Locate the cell with the specified text and output its [X, Y] center coordinate. 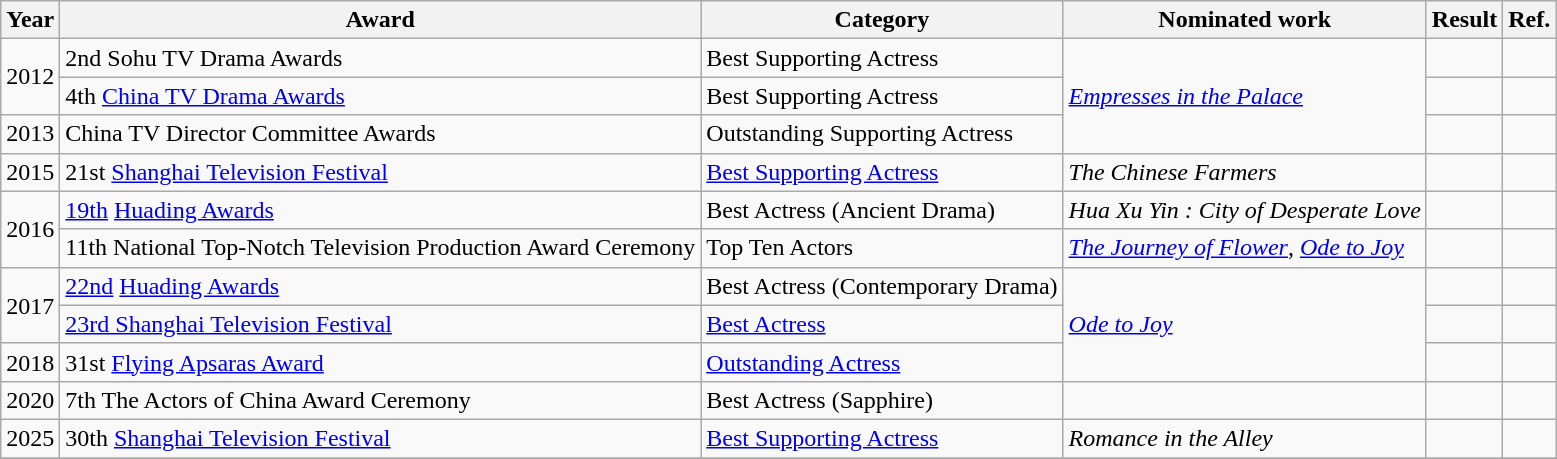
30th Shanghai Television Festival [380, 438]
Best Actress (Sapphire) [882, 400]
Category [882, 20]
7th The Actors of China Award Ceremony [380, 400]
Year [30, 20]
Best Actress (Ancient Drama) [882, 210]
2012 [30, 77]
2020 [30, 400]
2017 [30, 305]
China TV Director Committee Awards [380, 134]
Outstanding Supporting Actress [882, 134]
Result [1464, 20]
Hua Xu Yin : City of Desperate Love [1244, 210]
The Chinese Farmers [1244, 172]
Ode to Joy [1244, 324]
11th National Top-Notch Television Production Award Ceremony [380, 248]
The Journey of Flower, Ode to Joy [1244, 248]
22nd Huading Awards [380, 286]
2015 [30, 172]
Best Actress (Contemporary Drama) [882, 286]
23rd Shanghai Television Festival [380, 324]
21st Shanghai Television Festival [380, 172]
31st Flying Apsaras Award [380, 362]
2025 [30, 438]
Outstanding Actress [882, 362]
Romance in the Alley [1244, 438]
Top Ten Actors [882, 248]
Ref. [1530, 20]
Empresses in the Palace [1244, 96]
Award [380, 20]
2018 [30, 362]
2013 [30, 134]
4th China TV Drama Awards [380, 96]
Best Actress [882, 324]
19th Huading Awards [380, 210]
2016 [30, 229]
2nd Sohu TV Drama Awards [380, 58]
Nominated work [1244, 20]
